Determine the (x, y) coordinate at the center of the cell enclosing the given text.  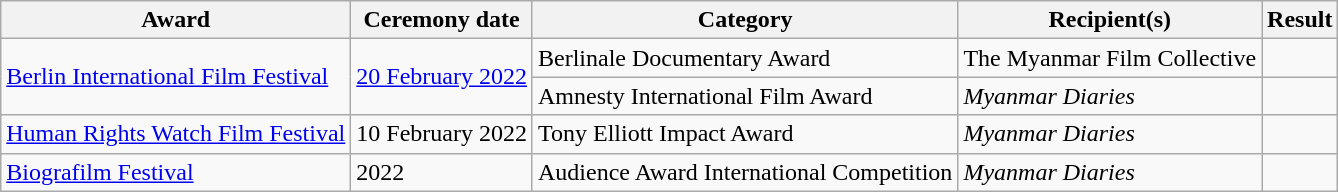
Award (176, 20)
Ceremony date (442, 20)
2022 (442, 172)
Berlin International Film Festival (176, 77)
Recipient(s) (1110, 20)
Berlinale Documentary Award (744, 58)
Category (744, 20)
Biografilm Festival (176, 172)
Result (1300, 20)
10 February 2022 (442, 134)
Audience Award International Competition (744, 172)
The Myanmar Film Collective (1110, 58)
Tony Elliott Impact Award (744, 134)
Amnesty International Film Award (744, 96)
20 February 2022 (442, 77)
Human Rights Watch Film Festival (176, 134)
